Locate the cell with the specified text and output its [x, y] center coordinate. 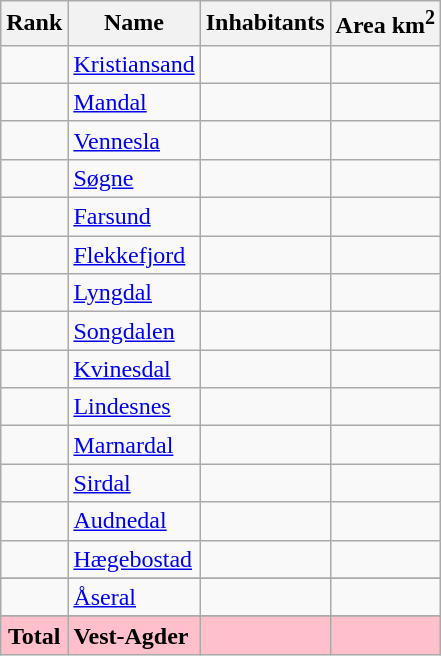
Kvinesdal [134, 369]
Name [134, 24]
Hægebostad [134, 559]
Vest-Agder [134, 635]
Farsund [134, 217]
Sirdal [134, 483]
Songdalen [134, 331]
Lindesnes [134, 407]
Rank [34, 24]
Audnedal [134, 521]
Inhabitants [265, 24]
Mandal [134, 102]
Lyngdal [134, 293]
Søgne [134, 178]
Marnardal [134, 445]
Kristiansand [134, 64]
Total [34, 635]
Area km2 [386, 24]
Åseral [134, 597]
Flekkefjord [134, 255]
Vennesla [134, 140]
